Output the [X, Y] coordinate of the center of the cell containing the given text.  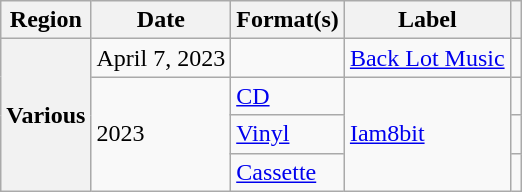
Iam8bit [427, 134]
Back Lot Music [427, 58]
Cassette [288, 172]
2023 [161, 134]
Label [427, 20]
Various [46, 115]
Format(s) [288, 20]
April 7, 2023 [161, 58]
Vinyl [288, 134]
CD [288, 96]
Region [46, 20]
Date [161, 20]
